Provide the [x, y] coordinate of the cell's center where the given text is located.  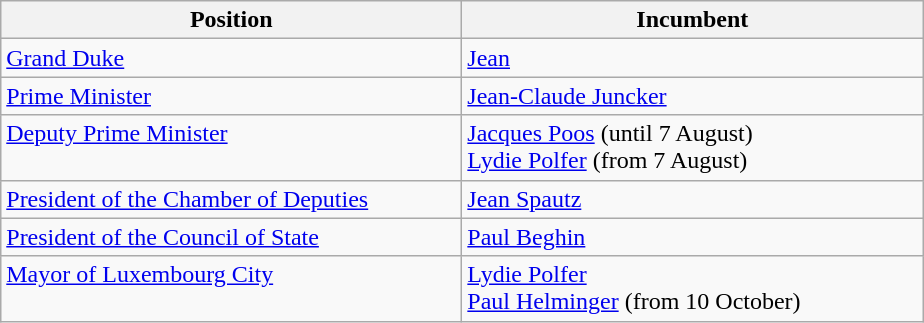
Jean Spautz [692, 199]
Prime Minister [232, 96]
Jacques Poos (until 7 August) Lydie Polfer (from 7 August) [692, 148]
Incumbent [692, 20]
Lydie Polfer Paul Helminger (from 10 October) [692, 288]
President of the Chamber of Deputies [232, 199]
Jean-Claude Juncker [692, 96]
Position [232, 20]
Jean [692, 58]
President of the Council of State [232, 237]
Mayor of Luxembourg City [232, 288]
Grand Duke [232, 58]
Deputy Prime Minister [232, 148]
Paul Beghin [692, 237]
